Find where the given text appears and provide that cell's center as (X, Y) coordinate. 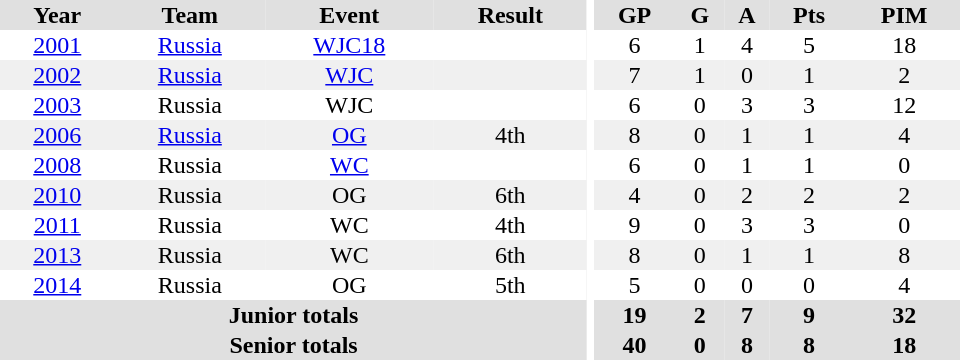
19 (635, 315)
PIM (904, 15)
12 (904, 105)
Junior totals (294, 315)
WJC18 (349, 45)
5th (511, 285)
Senior totals (294, 345)
GP (635, 15)
40 (635, 345)
2010 (58, 195)
32 (904, 315)
A (747, 15)
2003 (58, 105)
2013 (58, 255)
2006 (58, 135)
Pts (810, 15)
2002 (58, 75)
2008 (58, 165)
2014 (58, 285)
Result (511, 15)
2011 (58, 225)
G (700, 15)
Team (190, 15)
2001 (58, 45)
Year (58, 15)
Event (349, 15)
